Extract the [X, Y] coordinate from the center of the cell holding the provided text.  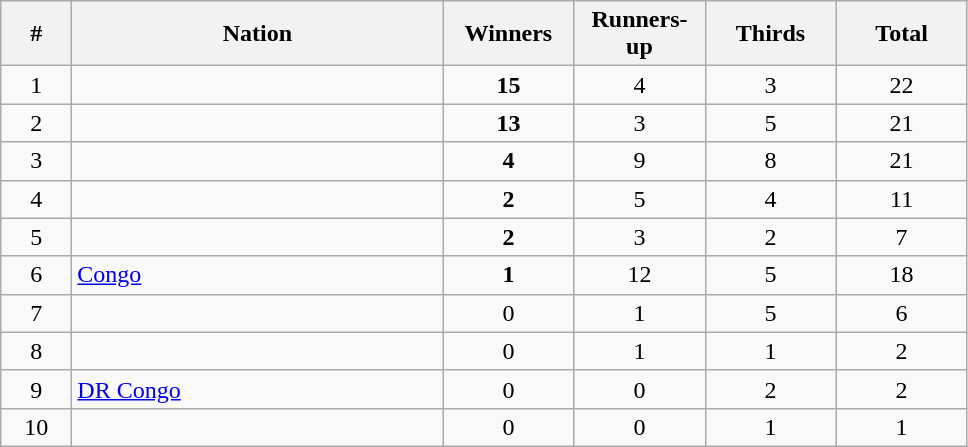
Total [902, 34]
13 [508, 123]
15 [508, 85]
11 [902, 199]
Runners-up [640, 34]
# [36, 34]
Nation [258, 34]
Winners [508, 34]
10 [36, 427]
18 [902, 275]
DR Congo [258, 389]
Thirds [770, 34]
12 [640, 275]
22 [902, 85]
Congo [258, 275]
